Identify which cell holds the provided text, then report its [x, y] central coordinate. 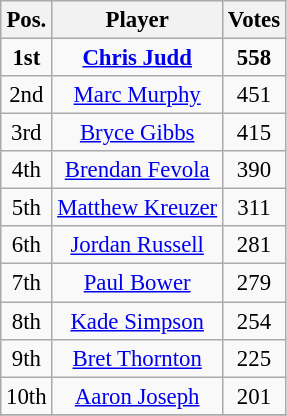
Kade Simpson [138, 321]
281 [254, 245]
Jordan Russell [138, 245]
Bret Thornton [138, 358]
Aaron Joseph [138, 396]
254 [254, 321]
Chris Judd [138, 58]
311 [254, 208]
Pos. [26, 20]
558 [254, 58]
225 [254, 358]
279 [254, 283]
415 [254, 133]
7th [26, 283]
390 [254, 170]
451 [254, 95]
201 [254, 396]
1st [26, 58]
9th [26, 358]
Brendan Fevola [138, 170]
Bryce Gibbs [138, 133]
2nd [26, 95]
Paul Bower [138, 283]
10th [26, 396]
4th [26, 170]
8th [26, 321]
Votes [254, 20]
6th [26, 245]
Player [138, 20]
Matthew Kreuzer [138, 208]
Marc Murphy [138, 95]
3rd [26, 133]
5th [26, 208]
